Identify which cell holds the provided text, then report its (X, Y) central coordinate. 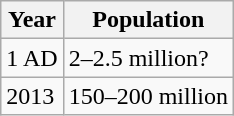
2013 (32, 96)
Year (32, 20)
2–2.5 million? (148, 58)
150–200 million (148, 96)
1 AD (32, 58)
Population (148, 20)
